Search for the cell housing the specified text and yield its (x, y) center coordinate. 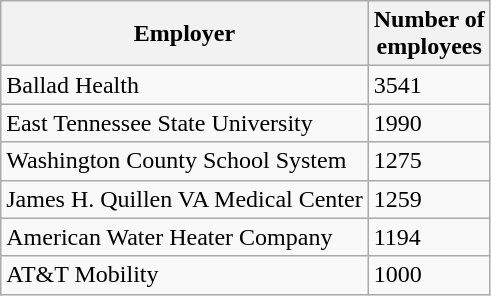
1000 (429, 275)
Number ofemployees (429, 34)
AT&T Mobility (184, 275)
East Tennessee State University (184, 123)
American Water Heater Company (184, 237)
1990 (429, 123)
Employer (184, 34)
James H. Quillen VA Medical Center (184, 199)
1275 (429, 161)
1194 (429, 237)
1259 (429, 199)
Washington County School System (184, 161)
3541 (429, 85)
Ballad Health (184, 85)
